Find where the given text appears and provide that cell's center as [X, Y] coordinate. 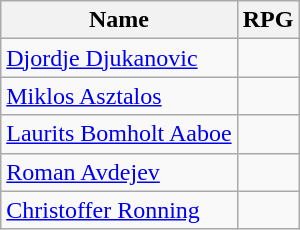
Name [119, 20]
Laurits Bomholt Aaboe [119, 134]
Christoffer Ronning [119, 210]
Djordje Djukanovic [119, 58]
Roman Avdejev [119, 172]
Miklos Asztalos [119, 96]
RPG [268, 20]
